Output the (x, y) coordinate of the center of the cell containing the given text.  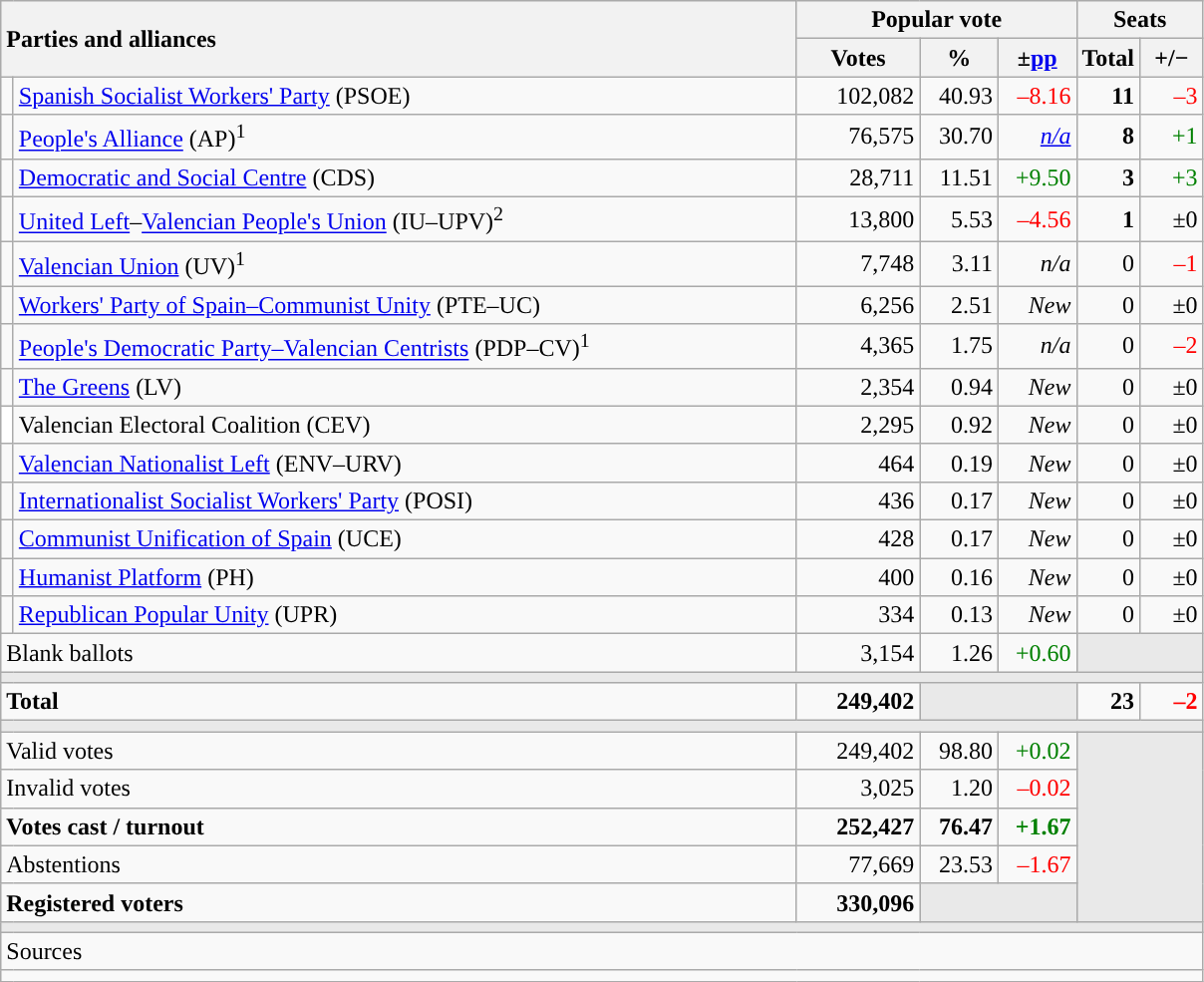
3 (1108, 177)
23 (1108, 702)
40.93 (959, 96)
23.53 (959, 864)
4,365 (858, 347)
Votes cast / turnout (399, 826)
+9.50 (1037, 177)
Democratic and Social Centre (CDS) (405, 177)
±pp (1037, 58)
98.80 (959, 751)
5.53 (959, 219)
Valencian Electoral Coalition (CEV) (405, 425)
Valencian Union (UV)1 (405, 263)
Spanish Socialist Workers' Party (PSOE) (405, 96)
2,354 (858, 387)
400 (858, 577)
6,256 (858, 305)
–1.67 (1037, 864)
102,082 (858, 96)
+0.60 (1037, 653)
–3 (1172, 96)
–0.02 (1037, 789)
330,096 (858, 902)
76.47 (959, 826)
3.11 (959, 263)
0.92 (959, 425)
Votes (858, 58)
+/− (1172, 58)
0.19 (959, 463)
People's Alliance (AP)1 (405, 138)
Republican Popular Unity (UPR) (405, 615)
The Greens (LV) (405, 387)
–4.56 (1037, 219)
Sources (602, 951)
Parties and alliances (399, 39)
People's Democratic Party–Valencian Centrists (PDP–CV)1 (405, 347)
3,154 (858, 653)
–1 (1172, 263)
Valid votes (399, 751)
1.26 (959, 653)
Workers' Party of Spain–Communist Unity (PTE–UC) (405, 305)
0.16 (959, 577)
7,748 (858, 263)
30.70 (959, 138)
Registered voters (399, 902)
11.51 (959, 177)
464 (858, 463)
% (959, 58)
0.13 (959, 615)
252,427 (858, 826)
2,295 (858, 425)
76,575 (858, 138)
+1.67 (1037, 826)
Internationalist Socialist Workers' Party (POSI) (405, 500)
+1 (1172, 138)
28,711 (858, 177)
1 (1108, 219)
1.20 (959, 789)
+0.02 (1037, 751)
Popular vote (937, 20)
United Left–Valencian People's Union (IU–UPV)2 (405, 219)
3,025 (858, 789)
Valencian Nationalist Left (ENV–URV) (405, 463)
436 (858, 500)
+3 (1172, 177)
334 (858, 615)
8 (1108, 138)
1.75 (959, 347)
2.51 (959, 305)
Communist Unification of Spain (UCE) (405, 539)
428 (858, 539)
–8.16 (1037, 96)
Blank ballots (399, 653)
Abstentions (399, 864)
11 (1108, 96)
77,669 (858, 864)
Seats (1140, 20)
0.94 (959, 387)
13,800 (858, 219)
Humanist Platform (PH) (405, 577)
Invalid votes (399, 789)
